Identify which cell holds the provided text, then report its [x, y] central coordinate. 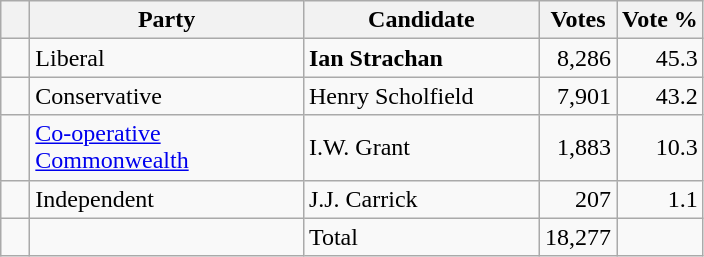
8,286 [578, 58]
J.J. Carrick [421, 199]
Henry Scholfield [421, 96]
Candidate [421, 20]
Total [421, 237]
Co-operative Commonwealth [167, 148]
10.3 [660, 148]
1.1 [660, 199]
I.W. Grant [421, 148]
Conservative [167, 96]
Liberal [167, 58]
1,883 [578, 148]
7,901 [578, 96]
Independent [167, 199]
Vote % [660, 20]
207 [578, 199]
45.3 [660, 58]
18,277 [578, 237]
43.2 [660, 96]
Ian Strachan [421, 58]
Votes [578, 20]
Party [167, 20]
